Return the [x, y] coordinate for the center point of the cell that contains the specified text.  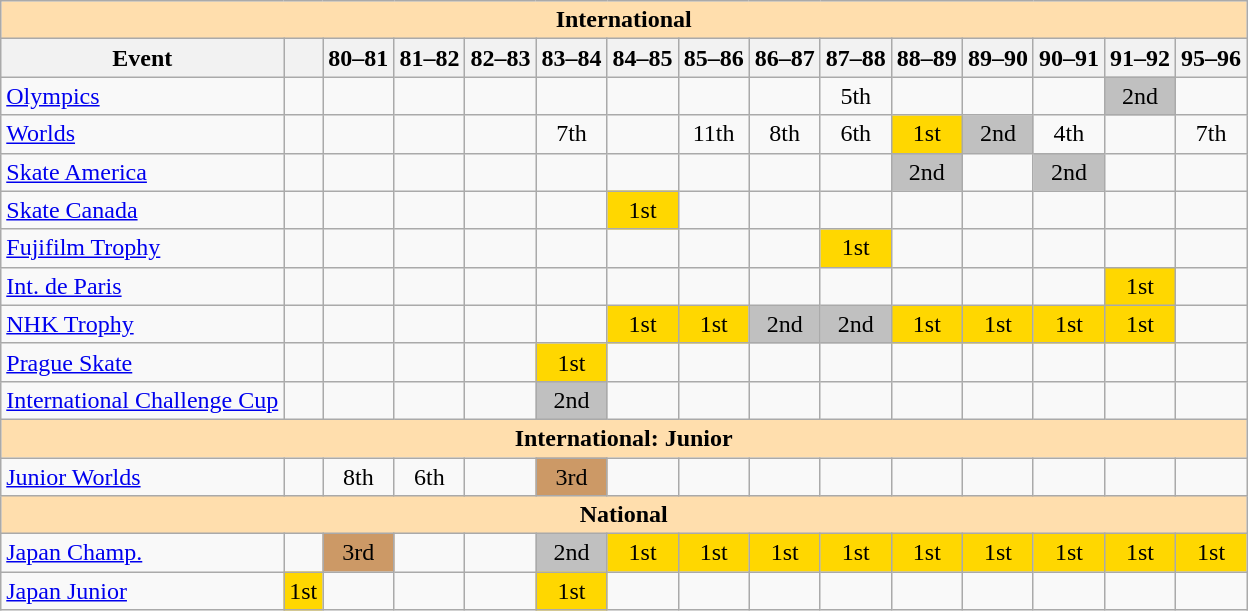
Event [142, 58]
Japan Junior [142, 591]
81–82 [430, 58]
Fujifilm Trophy [142, 248]
4th [1068, 134]
NHK Trophy [142, 324]
International [624, 20]
90–91 [1068, 58]
Worlds [142, 134]
91–92 [1140, 58]
Skate Canada [142, 210]
82–83 [500, 58]
87–88 [856, 58]
83–84 [572, 58]
80–81 [358, 58]
National [624, 515]
88–89 [926, 58]
84–85 [642, 58]
Int. de Paris [142, 286]
95–96 [1212, 58]
5th [856, 96]
Prague Skate [142, 362]
Skate America [142, 172]
85–86 [714, 58]
Olympics [142, 96]
International: Junior [624, 438]
89–90 [998, 58]
Japan Champ. [142, 553]
11th [714, 134]
Junior Worlds [142, 477]
International Challenge Cup [142, 400]
86–87 [784, 58]
